Find where the given text appears and provide that cell's center as [x, y] coordinate. 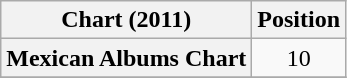
10 [299, 58]
Position [299, 20]
Chart (2011) [126, 20]
Mexican Albums Chart [126, 58]
